Capture the cell that displays the provided text and extract its (X, Y) central coordinate. 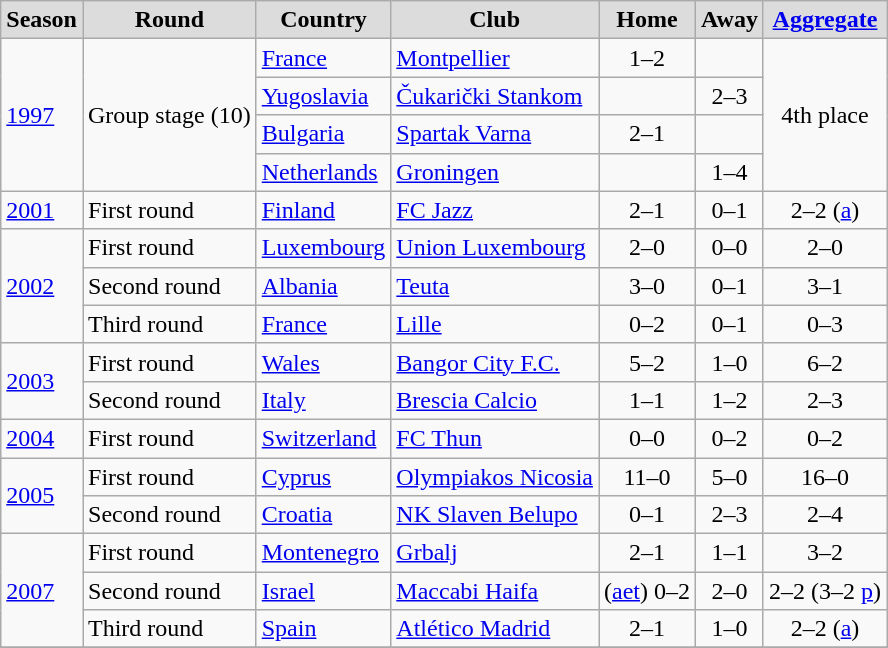
2005 (42, 496)
Atlético Madrid (495, 629)
Home (646, 20)
Teuta (495, 286)
2–2 (3–2 p) (824, 591)
Montenegro (324, 553)
2007 (42, 591)
Wales (324, 362)
4th place (824, 115)
Spartak Varna (495, 134)
Bangor City F.C. (495, 362)
Away (730, 20)
Maccabi Haifa (495, 591)
Olympiakos Nicosia (495, 477)
Montpellier (495, 58)
Yugoslavia (324, 96)
Brescia Calcio (495, 400)
5–2 (646, 362)
Round (169, 20)
Israel (324, 591)
2–4 (824, 515)
Albania (324, 286)
5–0 (730, 477)
NK Slaven Belupo (495, 515)
2003 (42, 381)
1997 (42, 115)
Netherlands (324, 172)
Group stage (10) (169, 115)
2002 (42, 286)
Switzerland (324, 438)
Bulgaria (324, 134)
Croatia (324, 515)
FC Jazz (495, 210)
Luxembourg (324, 248)
Cyprus (324, 477)
2001 (42, 210)
Čukarički Stankom (495, 96)
Spain (324, 629)
0–3 (824, 324)
1–4 (730, 172)
Aggregate (824, 20)
3–1 (824, 286)
(aet) 0–2 (646, 591)
3–2 (824, 553)
Club (495, 20)
Season (42, 20)
Groningen (495, 172)
Finland (324, 210)
11–0 (646, 477)
Union Luxembourg (495, 248)
Lille (495, 324)
2004 (42, 438)
16–0 (824, 477)
Grbalj (495, 553)
6–2 (824, 362)
Country (324, 20)
Italy (324, 400)
3–0 (646, 286)
FC Thun (495, 438)
